Provide the [X, Y] coordinate of the cell's center where the given text is located.  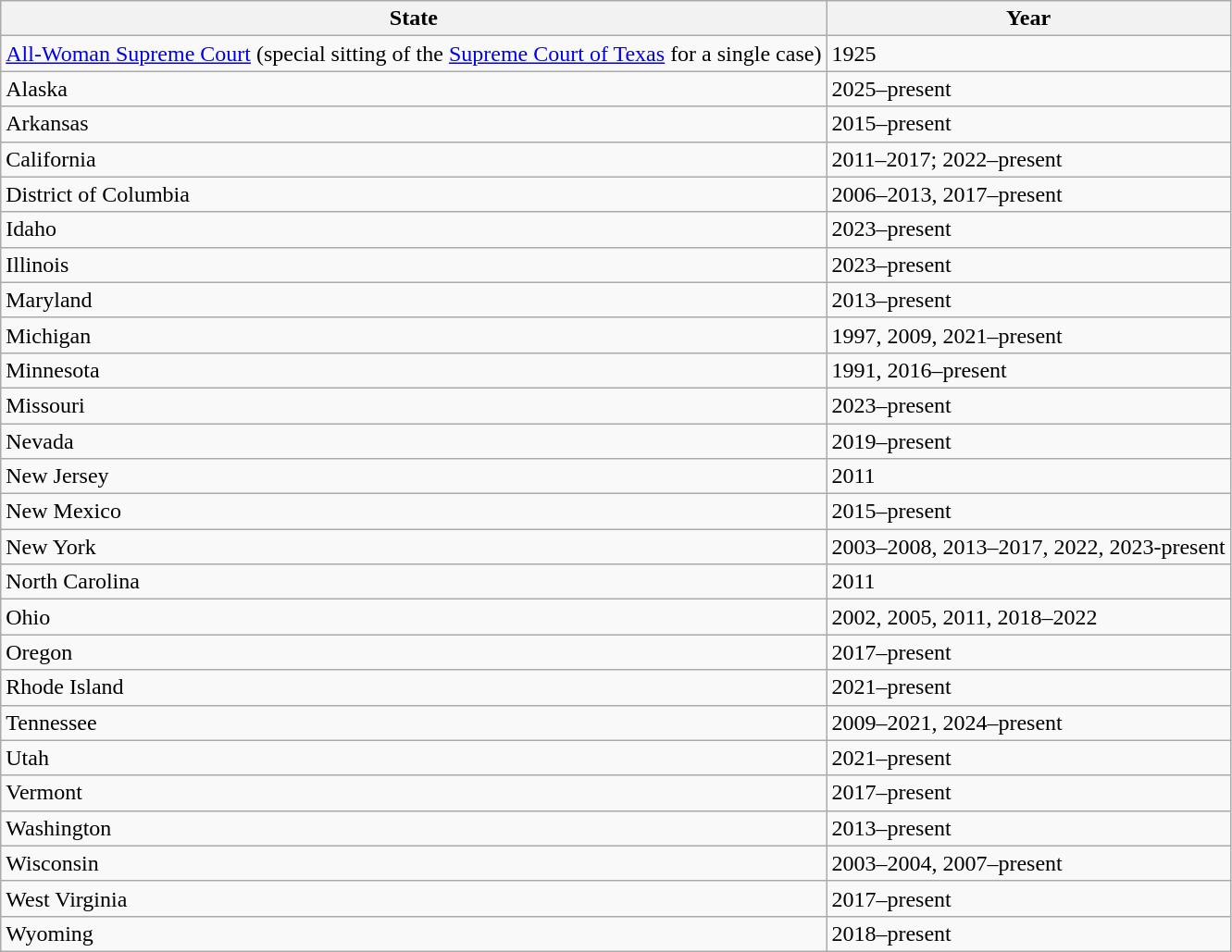
West Virginia [414, 898]
Utah [414, 758]
Wyoming [414, 933]
2019–present [1028, 441]
Michigan [414, 335]
Oregon [414, 652]
Missouri [414, 405]
2011–2017; 2022–present [1028, 159]
District of Columbia [414, 194]
North Carolina [414, 582]
Year [1028, 19]
Ohio [414, 617]
Wisconsin [414, 863]
Idaho [414, 229]
Minnesota [414, 370]
Washington [414, 828]
2003–2008, 2013–2017, 2022, 2023-present [1028, 547]
1991, 2016–present [1028, 370]
2003–2004, 2007–present [1028, 863]
Nevada [414, 441]
Arkansas [414, 124]
Maryland [414, 300]
Alaska [414, 89]
California [414, 159]
New York [414, 547]
Rhode Island [414, 687]
2025–present [1028, 89]
Illinois [414, 265]
State [414, 19]
2006–2013, 2017–present [1028, 194]
2002, 2005, 2011, 2018–2022 [1028, 617]
2009–2021, 2024–present [1028, 723]
1997, 2009, 2021–present [1028, 335]
All-Woman Supreme Court (special sitting of the Supreme Court of Texas for a single case) [414, 54]
2018–present [1028, 933]
Tennessee [414, 723]
New Jersey [414, 476]
Vermont [414, 793]
New Mexico [414, 512]
1925 [1028, 54]
